Provide the [X, Y] coordinate of the cell's center where the given text is located.  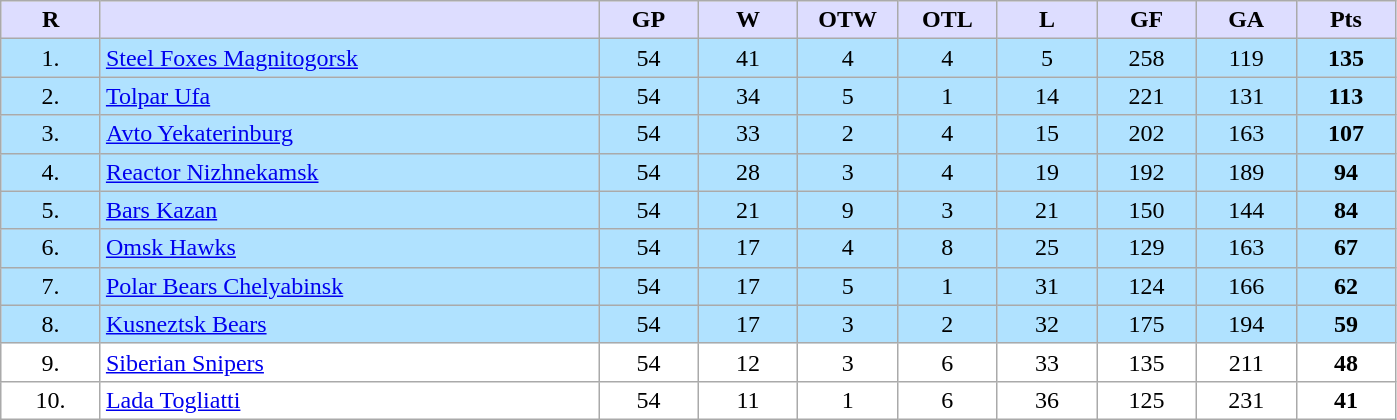
131 [1246, 96]
192 [1147, 172]
48 [1346, 362]
107 [1346, 134]
34 [748, 96]
L [1047, 20]
258 [1147, 58]
Avto Yekaterinburg [349, 134]
15 [1047, 134]
231 [1246, 400]
OTL [947, 20]
84 [1346, 210]
Omsk Hawks [349, 248]
32 [1047, 324]
202 [1147, 134]
GA [1246, 20]
GP [649, 20]
Reactor Nizhnekamsk [349, 172]
175 [1147, 324]
Bars Kazan [349, 210]
Steel Foxes Magnitogorsk [349, 58]
129 [1147, 248]
9 [848, 210]
144 [1246, 210]
3. [51, 134]
113 [1346, 96]
Tolpar Ufa [349, 96]
25 [1047, 248]
119 [1246, 58]
9. [51, 362]
67 [1346, 248]
OTW [848, 20]
166 [1246, 286]
19 [1047, 172]
5. [51, 210]
Pts [1346, 20]
211 [1246, 362]
4. [51, 172]
28 [748, 172]
125 [1147, 400]
8. [51, 324]
1. [51, 58]
11 [748, 400]
36 [1047, 400]
14 [1047, 96]
31 [1047, 286]
150 [1147, 210]
Siberian Snipers [349, 362]
194 [1246, 324]
Lada Togliatti [349, 400]
10. [51, 400]
Kusneztsk Bears [349, 324]
GF [1147, 20]
R [51, 20]
6. [51, 248]
62 [1346, 286]
8 [947, 248]
94 [1346, 172]
12 [748, 362]
2. [51, 96]
W [748, 20]
7. [51, 286]
Polar Bears Chelyabinsk [349, 286]
124 [1147, 286]
189 [1246, 172]
59 [1346, 324]
221 [1147, 96]
